Find where the given text appears and provide that cell's center as [x, y] coordinate. 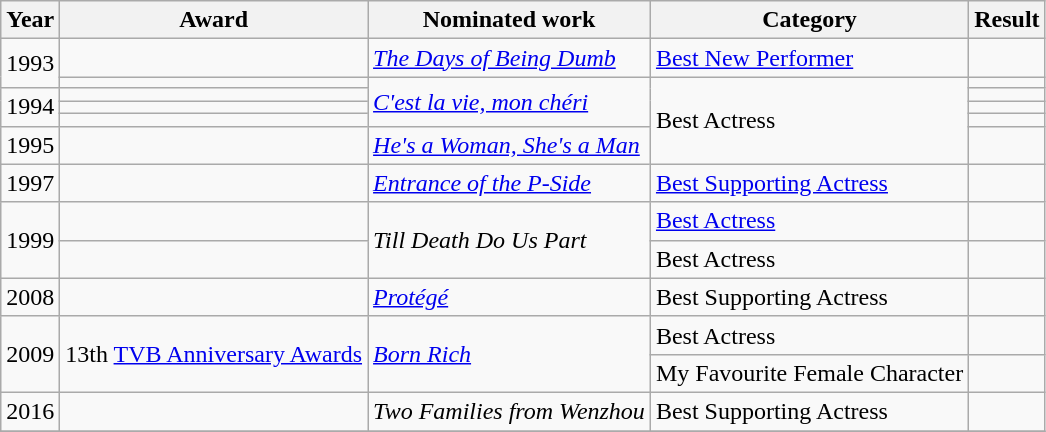
Best New Performer [809, 58]
1993 [30, 64]
The Days of Being Dumb [510, 58]
Year [30, 20]
Protégé [510, 297]
Born Rich [510, 354]
Award [214, 20]
C'est la vie, mon chéri [510, 102]
2008 [30, 297]
1999 [30, 240]
13th TVB Anniversary Awards [214, 354]
He's a Woman, She's a Man [510, 145]
2016 [30, 411]
My Favourite Female Character [809, 373]
2009 [30, 354]
Category [809, 20]
1994 [30, 107]
1995 [30, 145]
Till Death Do Us Part [510, 240]
Two Families from Wenzhou [510, 411]
Nominated work [510, 20]
Entrance of the P-Side [510, 183]
1997 [30, 183]
Result [1007, 20]
